Scan for the cell matching the given text and deliver its (x, y) coordinate at center. 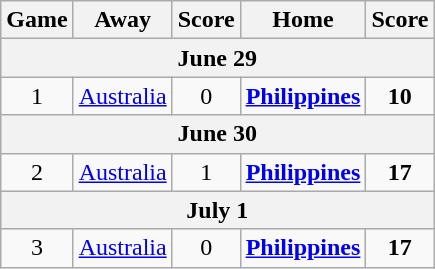
3 (37, 248)
2 (37, 172)
Home (303, 20)
July 1 (218, 210)
Game (37, 20)
10 (400, 96)
June 29 (218, 58)
June 30 (218, 134)
Away (122, 20)
